Output the (x, y) coordinate of the center of the cell containing the given text.  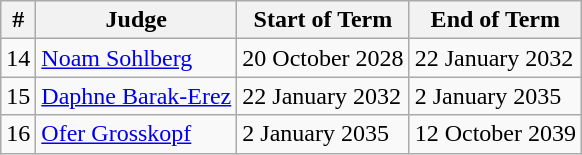
Judge (136, 20)
20 October 2028 (323, 58)
16 (18, 134)
End of Term (495, 20)
14 (18, 58)
# (18, 20)
Ofer Grosskopf (136, 134)
15 (18, 96)
12 October 2039 (495, 134)
Noam Sohlberg (136, 58)
Daphne Barak-Erez (136, 96)
Start of Term (323, 20)
